Detect which cell encompasses the target text, then output its [X, Y] center coordinate. 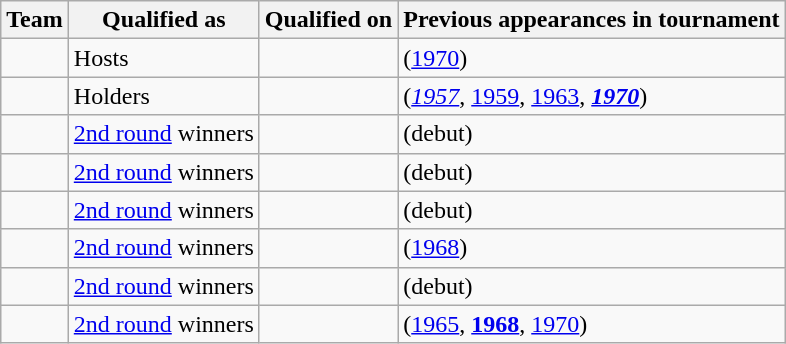
Team [35, 20]
Holders [164, 96]
(1970) [592, 58]
(1965, 1968, 1970) [592, 324]
Qualified on [328, 20]
Qualified as [164, 20]
(1957, 1959, 1963, 1970) [592, 96]
Previous appearances in tournament [592, 20]
(1968) [592, 248]
Hosts [164, 58]
